Return [x, y] of the center of cell containing provided text 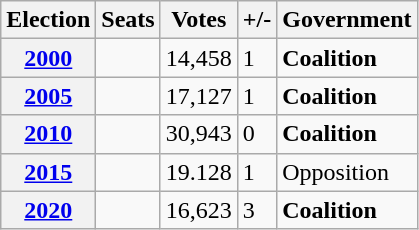
2015 [48, 172]
Votes [198, 20]
Opposition [347, 172]
30,943 [198, 134]
0 [256, 134]
17,127 [198, 96]
3 [256, 210]
2005 [48, 96]
19.128 [198, 172]
2000 [48, 58]
2010 [48, 134]
2020 [48, 210]
Election [48, 20]
16,623 [198, 210]
Government [347, 20]
14,458 [198, 58]
+/- [256, 20]
Seats [128, 20]
